From the cell containing the given text, extract its center point as (x, y) coordinate. 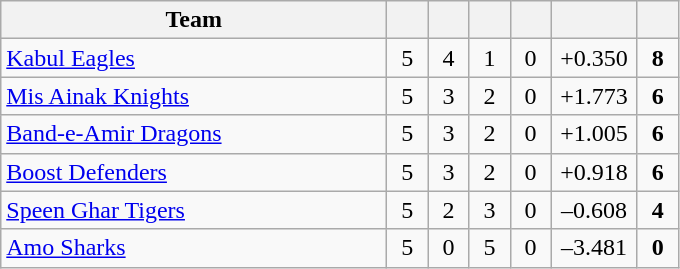
+0.350 (594, 58)
Team (194, 20)
+0.918 (594, 172)
Mis Ainak Knights (194, 96)
+1.005 (594, 134)
Kabul Eagles (194, 58)
Band-e-Amir Dragons (194, 134)
8 (658, 58)
1 (490, 58)
Amo Sharks (194, 248)
–3.481 (594, 248)
–0.608 (594, 210)
Boost Defenders (194, 172)
+1.773 (594, 96)
Speen Ghar Tigers (194, 210)
